Determine the (x, y) coordinate at the center of the cell enclosing the given text.  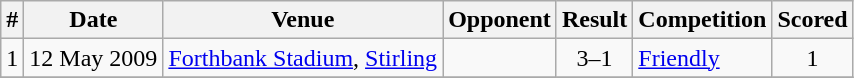
Date (94, 20)
# (12, 20)
Scored (812, 20)
Venue (303, 20)
Competition (702, 20)
Forthbank Stadium, Stirling (303, 58)
3–1 (594, 58)
Opponent (500, 20)
Result (594, 20)
12 May 2009 (94, 58)
Friendly (702, 58)
